Capture the cell that displays the provided text and extract its (X, Y) central coordinate. 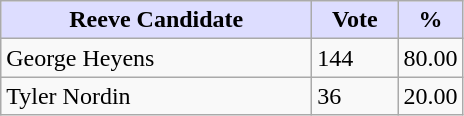
Vote (355, 20)
Reeve Candidate (156, 20)
80.00 (430, 58)
20.00 (430, 96)
% (430, 20)
36 (355, 96)
George Heyens (156, 58)
Tyler Nordin (156, 96)
144 (355, 58)
